Find where the given text appears and provide that cell's center as [X, Y] coordinate. 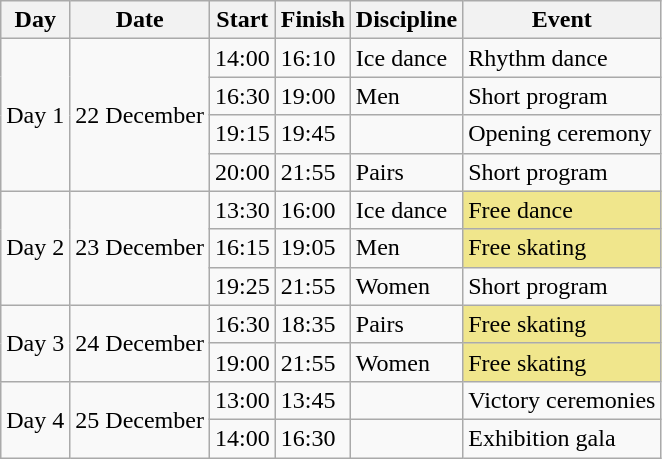
19:15 [242, 134]
16:15 [242, 248]
20:00 [242, 172]
Date [140, 20]
Discipline [406, 20]
13:45 [312, 400]
23 December [140, 248]
Victory ceremonies [562, 400]
Day [36, 20]
22 December [140, 115]
Day 2 [36, 248]
Event [562, 20]
Free dance [562, 210]
Rhythm dance [562, 58]
19:45 [312, 134]
18:35 [312, 324]
Opening ceremony [562, 134]
16:10 [312, 58]
24 December [140, 343]
16:00 [312, 210]
Finish [312, 20]
Exhibition gala [562, 438]
Day 4 [36, 419]
19:05 [312, 248]
Day 1 [36, 115]
19:25 [242, 286]
Day 3 [36, 343]
13:00 [242, 400]
13:30 [242, 210]
25 December [140, 419]
Start [242, 20]
